Detect which cell encompasses the target text, then output its (X, Y) center coordinate. 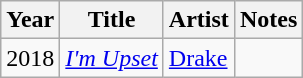
Artist (198, 20)
I'm Upset (112, 58)
Title (112, 20)
2018 (30, 58)
Drake (198, 58)
Year (30, 20)
Notes (268, 20)
